Provide the (x, y) coordinate of the cell's center where the given text is located.  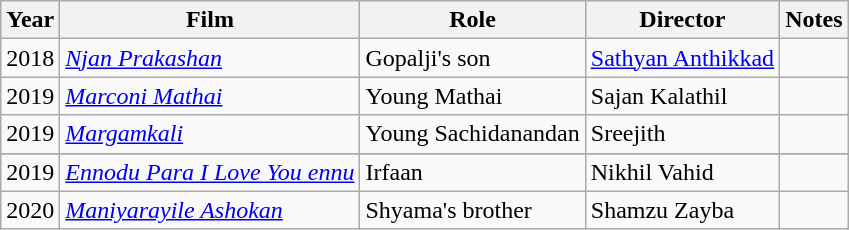
Margamkali (210, 134)
Young Sachidanandan (472, 134)
2020 (30, 210)
Shamzu Zayba (682, 210)
Young Mathai (472, 96)
Sreejith (682, 134)
Year (30, 20)
Ennodu Para I Love You ennu (210, 172)
Nikhil Vahid (682, 172)
Marconi Mathai (210, 96)
Director (682, 20)
Irfaan (472, 172)
Notes (814, 20)
Role (472, 20)
Gopalji's son (472, 58)
Shyama's brother (472, 210)
Maniyarayile Ashokan (210, 210)
Film (210, 20)
Njan Prakashan (210, 58)
Sathyan Anthikkad (682, 58)
2018 (30, 58)
Sajan Kalathil (682, 96)
